Detect which cell encompasses the target text, then output its (x, y) center coordinate. 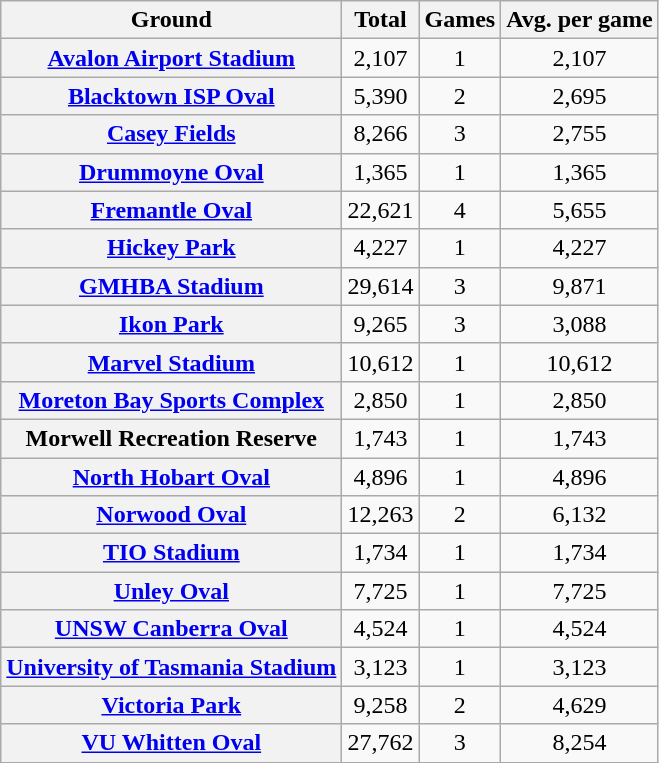
GMHBA Stadium (172, 286)
3,088 (580, 324)
Ground (172, 20)
29,614 (380, 286)
22,621 (380, 210)
8,254 (580, 743)
Games (460, 20)
9,265 (380, 324)
4 (460, 210)
Avg. per game (580, 20)
Norwood Oval (172, 515)
Avalon Airport Stadium (172, 58)
Drummoyne Oval (172, 172)
2,755 (580, 134)
Victoria Park (172, 705)
Fremantle Oval (172, 210)
5,390 (380, 96)
9,258 (380, 705)
5,655 (580, 210)
Ikon Park (172, 324)
Moreton Bay Sports Complex (172, 400)
6,132 (580, 515)
UNSW Canberra Oval (172, 629)
9,871 (580, 286)
Total (380, 20)
Morwell Recreation Reserve (172, 438)
Unley Oval (172, 591)
North Hobart Oval (172, 477)
Hickey Park (172, 248)
12,263 (380, 515)
TIO Stadium (172, 553)
VU Whitten Oval (172, 743)
8,266 (380, 134)
University of Tasmania Stadium (172, 667)
4,629 (580, 705)
2,695 (580, 96)
Marvel Stadium (172, 362)
27,762 (380, 743)
Blacktown ISP Oval (172, 96)
Casey Fields (172, 134)
